Find where the given text appears and provide that cell's center as (x, y) coordinate. 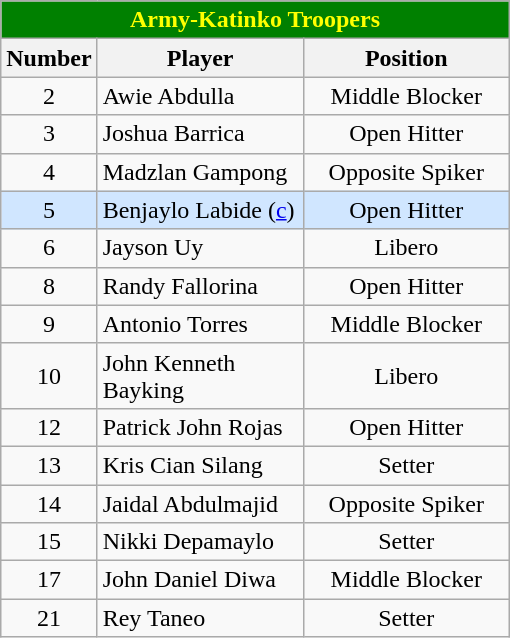
Army-Katinko Troopers (256, 20)
15 (49, 542)
2 (49, 96)
Number (49, 58)
Patrick John Rojas (200, 427)
14 (49, 503)
17 (49, 580)
John Daniel Diwa (200, 580)
Nikki Depamaylo (200, 542)
5 (49, 210)
3 (49, 134)
21 (49, 618)
4 (49, 172)
Joshua Barrica (200, 134)
Position (406, 58)
Randy Fallorina (200, 286)
12 (49, 427)
6 (49, 248)
13 (49, 465)
Kris Cian Silang (200, 465)
8 (49, 286)
10 (49, 376)
9 (49, 324)
Awie Abdulla (200, 96)
Jayson Uy (200, 248)
Jaidal Abdulmajid (200, 503)
John Kenneth Bayking (200, 376)
Benjaylo Labide (c) (200, 210)
Antonio Torres (200, 324)
Madzlan Gampong (200, 172)
Player (200, 58)
Rey Taneo (200, 618)
